Detect which cell encompasses the target text, then output its (x, y) center coordinate. 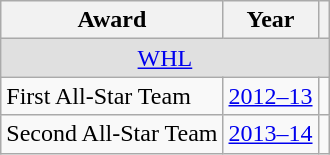
Second All-Star Team (112, 134)
2013–14 (270, 134)
Award (112, 20)
WHL (165, 58)
First All-Star Team (112, 96)
2012–13 (270, 96)
Year (270, 20)
